Find where the given text appears and provide that cell's center as [x, y] coordinate. 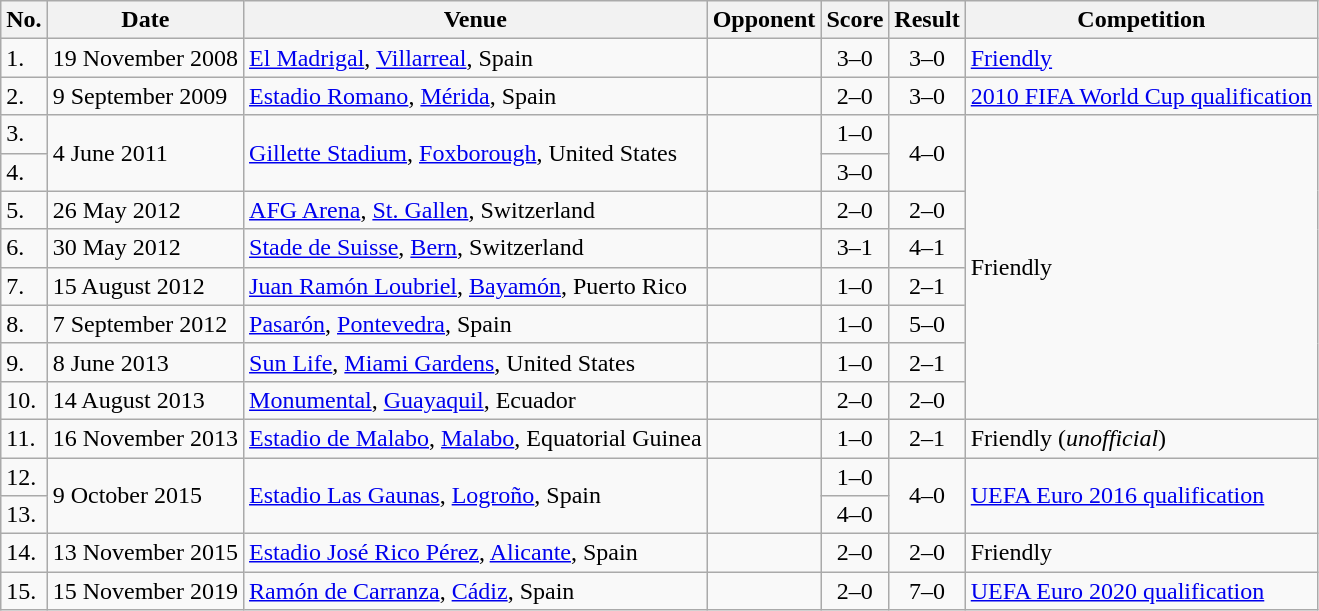
10. [24, 400]
4. [24, 172]
6. [24, 248]
15. [24, 591]
Friendly (unofficial) [1141, 438]
15 August 2012 [145, 286]
9 October 2015 [145, 496]
9. [24, 362]
El Madrigal, Villarreal, Spain [476, 58]
Venue [476, 20]
14 August 2013 [145, 400]
7–0 [927, 591]
UEFA Euro 2016 qualification [1141, 496]
19 November 2008 [145, 58]
9 September 2009 [145, 96]
Ramón de Carranza, Cádiz, Spain [476, 591]
Sun Life, Miami Gardens, United States [476, 362]
30 May 2012 [145, 248]
14. [24, 553]
8 June 2013 [145, 362]
Estadio Romano, Mérida, Spain [476, 96]
26 May 2012 [145, 210]
Juan Ramón Loubriel, Bayamón, Puerto Rico [476, 286]
3–1 [855, 248]
11. [24, 438]
2. [24, 96]
7 September 2012 [145, 324]
Estadio José Rico Pérez, Alicante, Spain [476, 553]
Opponent [764, 20]
UEFA Euro 2020 qualification [1141, 591]
2010 FIFA World Cup qualification [1141, 96]
Monumental, Guayaquil, Ecuador [476, 400]
13. [24, 515]
16 November 2013 [145, 438]
4 June 2011 [145, 153]
3. [24, 134]
AFG Arena, St. Gallen, Switzerland [476, 210]
8. [24, 324]
Estadio de Malabo, Malabo, Equatorial Guinea [476, 438]
Competition [1141, 20]
Pasarón, Pontevedra, Spain [476, 324]
Gillette Stadium, Foxborough, United States [476, 153]
Date [145, 20]
15 November 2019 [145, 591]
4–1 [927, 248]
5. [24, 210]
Estadio Las Gaunas, Logroño, Spain [476, 496]
Score [855, 20]
12. [24, 477]
No. [24, 20]
1. [24, 58]
7. [24, 286]
Stade de Suisse, Bern, Switzerland [476, 248]
5–0 [927, 324]
Result [927, 20]
13 November 2015 [145, 553]
